Capture the cell that displays the provided text and extract its [x, y] central coordinate. 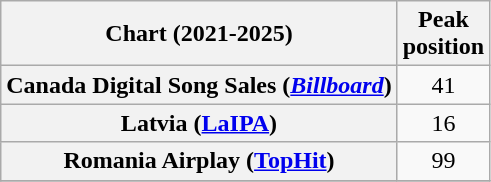
16 [443, 123]
Latvia (LaIPA) [199, 123]
41 [443, 85]
Peakposition [443, 34]
99 [443, 161]
Romania Airplay (TopHit) [199, 161]
Chart (2021-2025) [199, 34]
Canada Digital Song Sales (Billboard) [199, 85]
